Return the (X, Y) coordinate for the center point of the cell that contains the specified text.  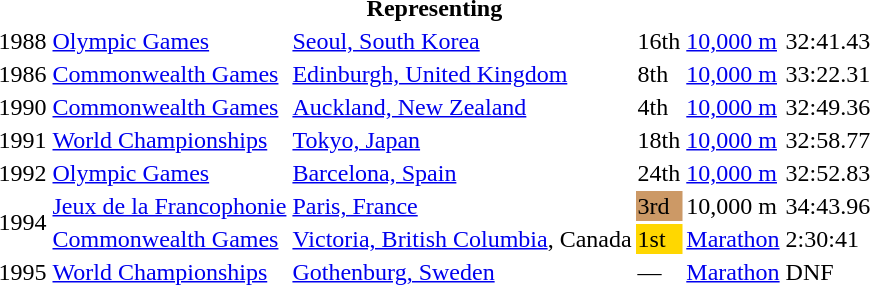
1st (659, 239)
3rd (659, 206)
Jeux de la Francophonie (170, 206)
8th (659, 74)
24th (659, 173)
Edinburgh, United Kingdom (462, 74)
Paris, France (462, 206)
Barcelona, Spain (462, 173)
Marathon (733, 239)
16th (659, 41)
Tokyo, Japan (462, 140)
4th (659, 107)
18th (659, 140)
Auckland, New Zealand (462, 107)
Victoria, British Columbia, Canada (462, 239)
Seoul, South Korea (462, 41)
World Championships (170, 140)
